Capture the cell that displays the provided text and extract its (x, y) central coordinate. 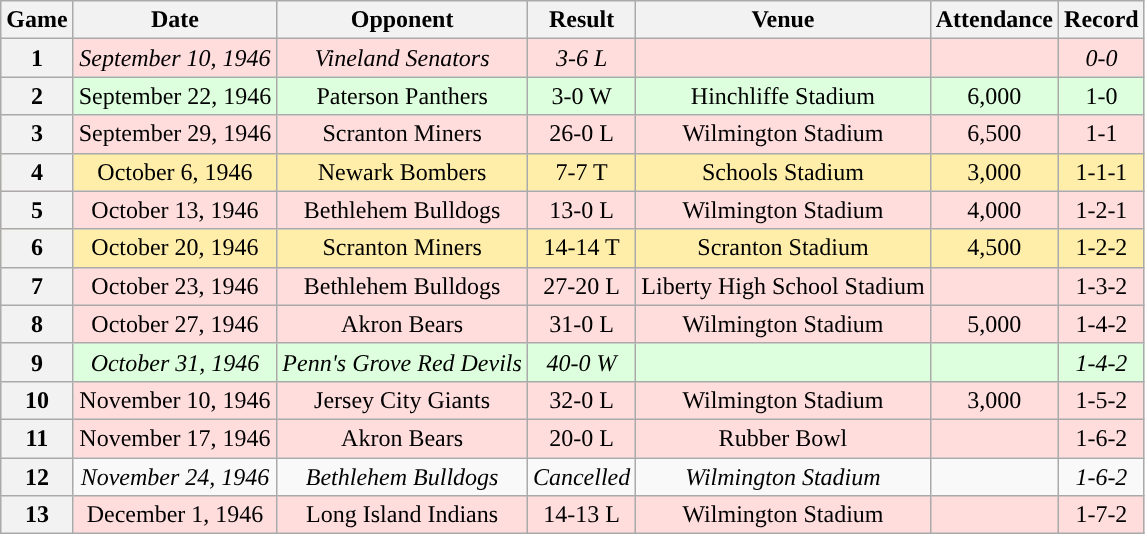
27-20 L (581, 286)
11 (37, 438)
Hinchliffe Stadium (783, 96)
Jersey City Giants (402, 400)
3-0 W (581, 96)
4,500 (994, 248)
0-0 (1102, 58)
1-3-2 (1102, 286)
20-0 L (581, 438)
1 (37, 58)
1-2-1 (1102, 210)
Cancelled (581, 477)
November 10, 1946 (175, 400)
November 24, 1946 (175, 477)
October 6, 1946 (175, 172)
13-0 L (581, 210)
1-1-1 (1102, 172)
1-1 (1102, 134)
8 (37, 324)
5 (37, 210)
October 31, 1946 (175, 362)
Rubber Bowl (783, 438)
1-7-2 (1102, 515)
Venue (783, 20)
1-5-2 (1102, 400)
3-6 L (581, 58)
10 (37, 400)
40-0 W (581, 362)
September 10, 1946 (175, 58)
12 (37, 477)
32-0 L (581, 400)
Vineland Senators (402, 58)
5,000 (994, 324)
Result (581, 20)
7-7 T (581, 172)
Date (175, 20)
Game (37, 20)
14-14 T (581, 248)
14-13 L (581, 515)
6,000 (994, 96)
October 20, 1946 (175, 248)
1-2-2 (1102, 248)
October 27, 1946 (175, 324)
Penn's Grove Red Devils (402, 362)
4 (37, 172)
October 13, 1946 (175, 210)
October 23, 1946 (175, 286)
3 (37, 134)
26-0 L (581, 134)
13 (37, 515)
1-0 (1102, 96)
Paterson Panthers (402, 96)
2 (37, 96)
Schools Stadium (783, 172)
9 (37, 362)
31-0 L (581, 324)
September 22, 1946 (175, 96)
Record (1102, 20)
Long Island Indians (402, 515)
7 (37, 286)
Newark Bombers (402, 172)
September 29, 1946 (175, 134)
Opponent (402, 20)
December 1, 1946 (175, 515)
Attendance (994, 20)
November 17, 1946 (175, 438)
4,000 (994, 210)
Scranton Stadium (783, 248)
6,500 (994, 134)
Liberty High School Stadium (783, 286)
6 (37, 248)
